Return (x, y) of the center of cell containing provided text 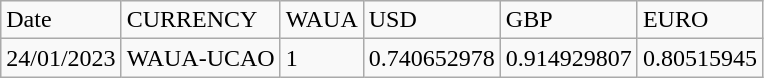
GBP (568, 20)
CURRENCY (200, 20)
1 (322, 58)
WAUA (322, 20)
0.80515945 (700, 58)
0.914929807 (568, 58)
24/01/2023 (61, 58)
WAUA-UCAO (200, 58)
Date (61, 20)
USD (432, 20)
0.740652978 (432, 58)
EURO (700, 20)
